Find where the given text appears and provide that cell's center as (x, y) coordinate. 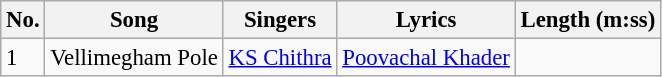
Length (m:ss) (588, 20)
Lyrics (426, 20)
No. (23, 20)
1 (23, 58)
KS Chithra (280, 58)
Singers (280, 20)
Poovachal Khader (426, 58)
Song (134, 20)
Vellimegham Pole (134, 58)
